Search for the cell housing the specified text and yield its [X, Y] center coordinate. 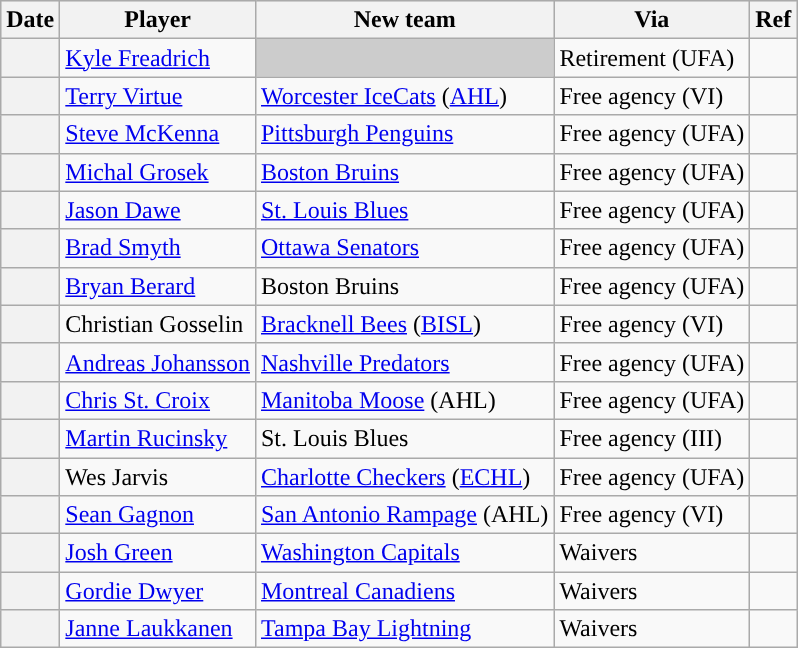
Worcester IceCats (AHL) [404, 96]
Ref [774, 20]
Ottawa Senators [404, 248]
Tampa Bay Lightning [404, 629]
Player [158, 20]
Retirement (UFA) [652, 58]
Terry Virtue [158, 96]
Josh Green [158, 553]
Andreas Johansson [158, 362]
Janne Laukkanen [158, 629]
Via [652, 20]
Bryan Berard [158, 286]
Michal Grosek [158, 172]
Gordie Dwyer [158, 591]
Charlotte Checkers (ECHL) [404, 477]
Montreal Canadiens [404, 591]
Christian Gosselin [158, 324]
Washington Capitals [404, 553]
Steve McKenna [158, 134]
Chris St. Croix [158, 400]
Martin Rucinsky [158, 438]
Date [30, 20]
Brad Smyth [158, 248]
Wes Jarvis [158, 477]
Kyle Freadrich [158, 58]
Jason Dawe [158, 210]
Sean Gagnon [158, 515]
Bracknell Bees (BISL) [404, 324]
Free agency (III) [652, 438]
Manitoba Moose (AHL) [404, 400]
Pittsburgh Penguins [404, 134]
San Antonio Rampage (AHL) [404, 515]
New team [404, 20]
Nashville Predators [404, 362]
